Capture the cell that displays the provided text and extract its [X, Y] central coordinate. 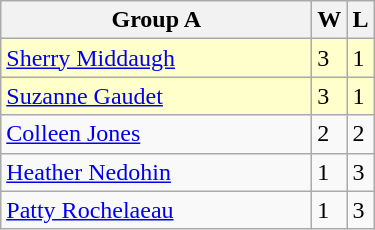
Suzanne Gaudet [156, 96]
Patty Rochelaeau [156, 210]
Heather Nedohin [156, 172]
Group A [156, 20]
L [360, 20]
Sherry Middaugh [156, 58]
W [330, 20]
Colleen Jones [156, 134]
